Search for the cell housing the specified text and yield its [X, Y] center coordinate. 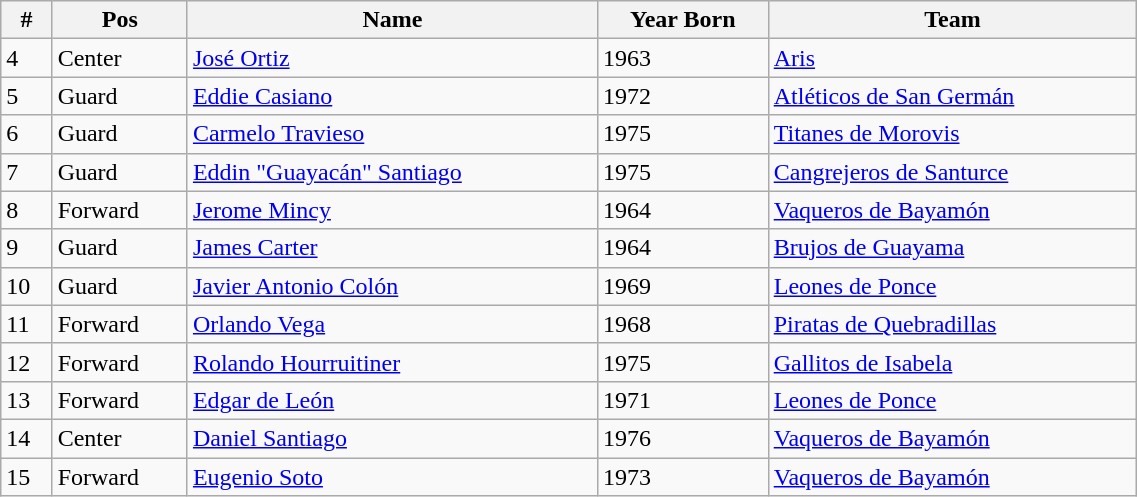
13 [26, 400]
Orlando Vega [392, 324]
15 [26, 477]
José Ortiz [392, 58]
6 [26, 134]
Pos [120, 20]
10 [26, 286]
Carmelo Travieso [392, 134]
1969 [682, 286]
James Carter [392, 248]
1963 [682, 58]
1976 [682, 438]
Name [392, 20]
7 [26, 172]
Edgar de León [392, 400]
12 [26, 362]
Eddie Casiano [392, 96]
Eddin "Guayacán" Santiago [392, 172]
Piratas de Quebradillas [952, 324]
11 [26, 324]
1973 [682, 477]
Rolando Hourruitiner [392, 362]
Daniel Santiago [392, 438]
Cangrejeros de Santurce [952, 172]
Eugenio Soto [392, 477]
9 [26, 248]
1971 [682, 400]
Javier Antonio Colón [392, 286]
Gallitos de Isabela [952, 362]
8 [26, 210]
4 [26, 58]
14 [26, 438]
Titanes de Morovis [952, 134]
Brujos de Guayama [952, 248]
Atléticos de San Germán [952, 96]
Year Born [682, 20]
Team [952, 20]
1968 [682, 324]
# [26, 20]
Jerome Mincy [392, 210]
1972 [682, 96]
5 [26, 96]
Aris [952, 58]
